Locate the cell with the specified text and output its (x, y) center coordinate. 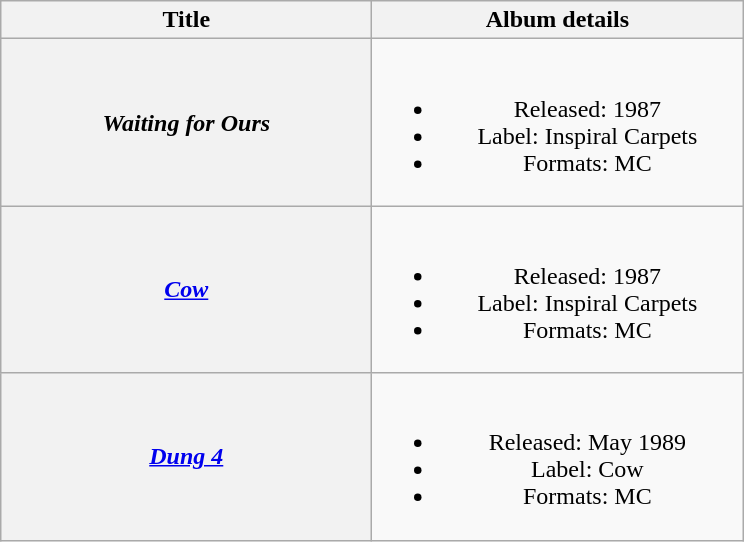
Dung 4 (186, 456)
Album details (558, 20)
Cow (186, 290)
Released: May 1989Label: CowFormats: MC (558, 456)
Waiting for Ours (186, 122)
Title (186, 20)
